Determine the (x, y) coordinate at the center of the cell enclosing the given text.  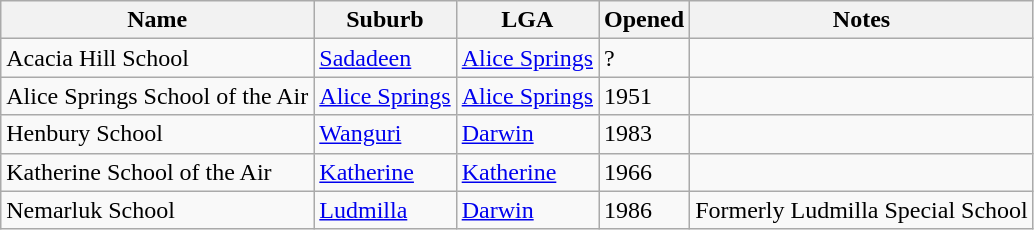
Formerly Ludmilla Special School (862, 210)
Opened (644, 20)
LGA (527, 20)
Suburb (385, 20)
Nemarluk School (158, 210)
Katherine School of the Air (158, 172)
Notes (862, 20)
Wanguri (385, 134)
Name (158, 20)
1951 (644, 96)
Ludmilla (385, 210)
1966 (644, 172)
? (644, 58)
1986 (644, 210)
Acacia Hill School (158, 58)
Sadadeen (385, 58)
1983 (644, 134)
Henbury School (158, 134)
Alice Springs School of the Air (158, 96)
